Determine the (X, Y) coordinate at the center of the cell enclosing the given text.  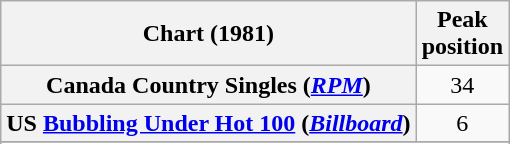
US Bubbling Under Hot 100 (Billboard) (208, 123)
6 (462, 123)
34 (462, 85)
Chart (1981) (208, 34)
Peak position (462, 34)
Canada Country Singles (RPM) (208, 85)
